Provide the [X, Y] coordinate of the cell's center where the given text is located.  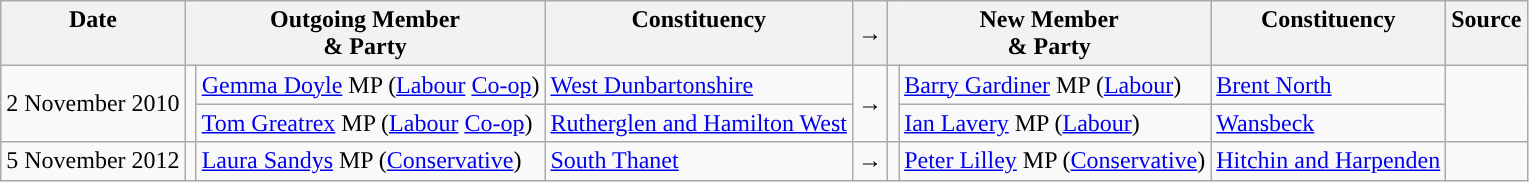
5 November 2012 [93, 161]
Wansbeck [1328, 123]
Date [93, 34]
Laura Sandys MP (Conservative) [370, 161]
Outgoing Member& Party [365, 34]
Barry Gardiner MP (Labour) [1055, 85]
Tom Greatrex MP (Labour Co-op) [370, 123]
Rutherglen and Hamilton West [699, 123]
Source [1486, 34]
West Dunbartonshire [699, 85]
Peter Lilley MP (Conservative) [1055, 161]
New Member& Party [1050, 34]
Brent North [1328, 85]
South Thanet [699, 161]
Ian Lavery MP (Labour) [1055, 123]
Gemma Doyle MP (Labour Co-op) [370, 85]
Hitchin and Harpenden [1328, 161]
2 November 2010 [93, 104]
